Output the [x, y] coordinate of the center of the cell containing the given text.  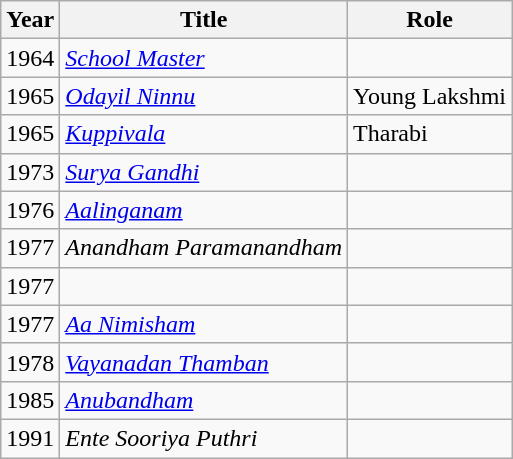
Year [30, 20]
Tharabi [430, 134]
Title [204, 20]
Kuppivala [204, 134]
Odayil Ninnu [204, 96]
1985 [30, 400]
1964 [30, 58]
Vayanadan Thamban [204, 362]
1978 [30, 362]
1991 [30, 438]
Ente Sooriya Puthri [204, 438]
Young Lakshmi [430, 96]
Surya Gandhi [204, 172]
Role [430, 20]
Anubandham [204, 400]
1976 [30, 210]
1973 [30, 172]
Aa Nimisham [204, 324]
Aalinganam [204, 210]
Anandham Paramanandham [204, 248]
School Master [204, 58]
